Detect which cell encompasses the target text, then output its (X, Y) center coordinate. 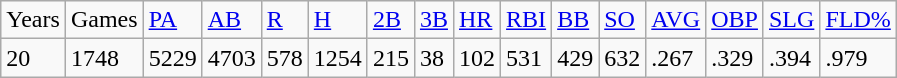
.329 (735, 58)
SLG (791, 20)
578 (284, 58)
FLD% (858, 20)
AVG (676, 20)
BB (576, 20)
Years (34, 20)
3B (434, 20)
531 (526, 58)
102 (476, 58)
20 (34, 58)
R (284, 20)
Games (104, 20)
2B (390, 20)
632 (622, 58)
.394 (791, 58)
1748 (104, 58)
HR (476, 20)
429 (576, 58)
AB (232, 20)
.979 (858, 58)
38 (434, 58)
OBP (735, 20)
PA (172, 20)
1254 (338, 58)
5229 (172, 58)
215 (390, 58)
RBI (526, 20)
SO (622, 20)
H (338, 20)
.267 (676, 58)
4703 (232, 58)
